Extract the (X, Y) coordinate from the center of the cell holding the provided text.  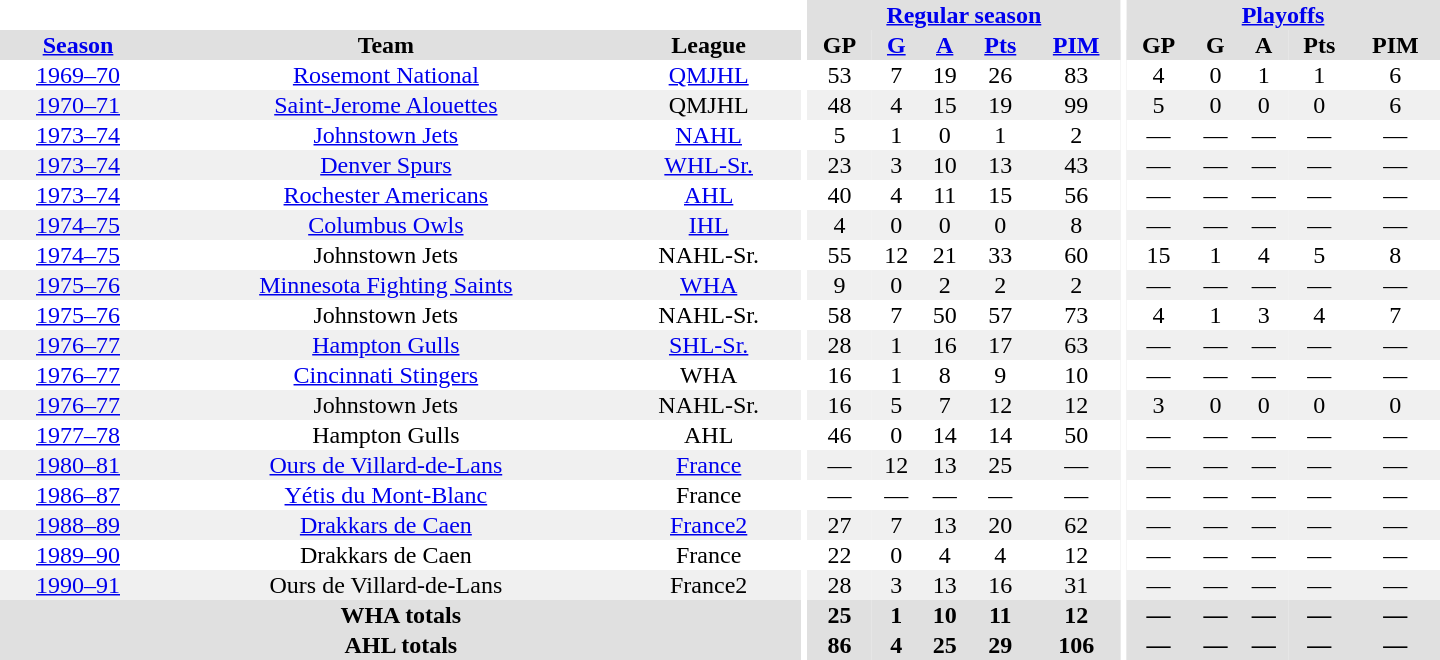
Season (78, 45)
23 (840, 165)
IHL (709, 225)
1977–78 (78, 435)
40 (840, 195)
29 (1000, 645)
48 (840, 105)
53 (840, 75)
73 (1076, 315)
63 (1076, 345)
1988–89 (78, 525)
NAHL (709, 135)
55 (840, 255)
106 (1076, 645)
Minnesota Fighting Saints (386, 285)
1969–70 (78, 75)
Yétis du Mont-Blanc (386, 495)
SHL-Sr. (709, 345)
27 (840, 525)
Rochester Americans (386, 195)
17 (1000, 345)
60 (1076, 255)
League (709, 45)
46 (840, 435)
86 (840, 645)
1990–91 (78, 585)
WHL-Sr. (709, 165)
21 (945, 255)
Denver Spurs (386, 165)
Regular season (964, 15)
56 (1076, 195)
Playoffs (1283, 15)
31 (1076, 585)
AHL totals (401, 645)
33 (1000, 255)
WHA totals (401, 615)
99 (1076, 105)
58 (840, 315)
Cincinnati Stingers (386, 375)
43 (1076, 165)
83 (1076, 75)
1989–90 (78, 555)
Columbus Owls (386, 225)
1980–81 (78, 465)
57 (1000, 315)
1970–71 (78, 105)
Team (386, 45)
20 (1000, 525)
Saint-Jerome Alouettes (386, 105)
Rosemont National (386, 75)
26 (1000, 75)
1986–87 (78, 495)
62 (1076, 525)
22 (840, 555)
